From the cell containing the given text, extract its center point as [X, Y] coordinate. 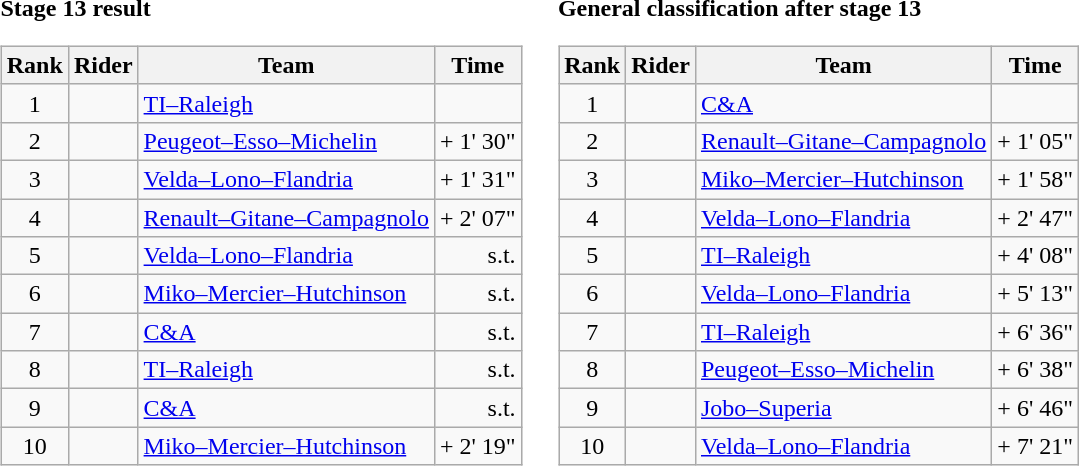
+ 5' 13" [1036, 294]
+ 6' 38" [1036, 370]
+ 1' 31" [478, 179]
+ 2' 19" [478, 446]
+ 6' 36" [1036, 332]
+ 1' 05" [1036, 141]
+ 6' 46" [1036, 408]
+ 2' 07" [478, 217]
+ 4' 08" [1036, 256]
Jobo–Superia [843, 408]
+ 7' 21" [1036, 446]
+ 1' 30" [478, 141]
+ 2' 47" [1036, 217]
+ 1' 58" [1036, 179]
